Pinpoint the cell where the given text exists, returning its (X, Y) midpoint coordinate. 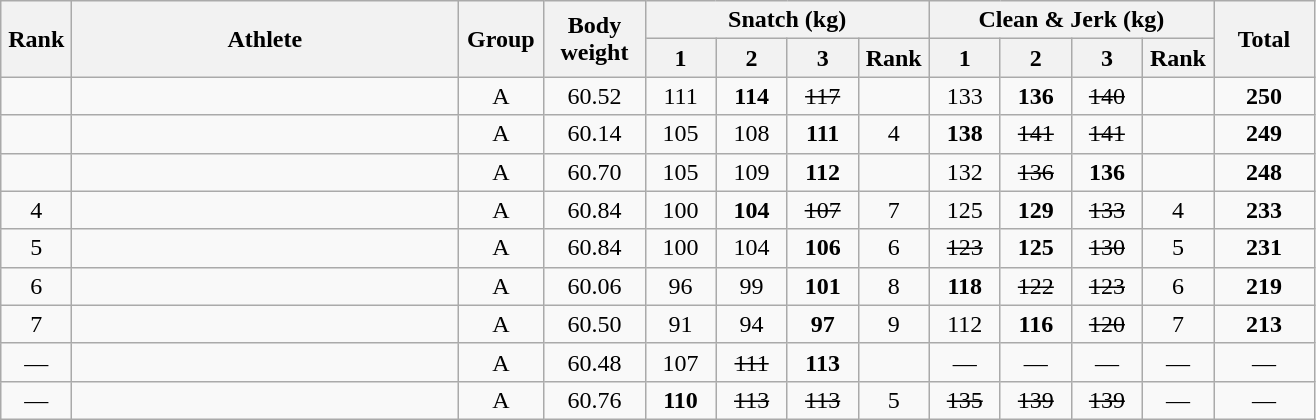
132 (964, 172)
60.50 (594, 324)
Body weight (594, 39)
9 (894, 324)
Athlete (265, 39)
219 (1264, 286)
91 (680, 324)
233 (1264, 210)
114 (752, 96)
118 (964, 286)
60.76 (594, 400)
140 (1106, 96)
122 (1036, 286)
60.52 (594, 96)
249 (1264, 134)
101 (822, 286)
60.70 (594, 172)
Total (1264, 39)
60.48 (594, 362)
97 (822, 324)
138 (964, 134)
Snatch (kg) (787, 20)
60.06 (594, 286)
231 (1264, 248)
250 (1264, 96)
96 (680, 286)
116 (1036, 324)
120 (1106, 324)
248 (1264, 172)
60.14 (594, 134)
129 (1036, 210)
110 (680, 400)
Group (501, 39)
108 (752, 134)
99 (752, 286)
130 (1106, 248)
Clean & Jerk (kg) (1071, 20)
135 (964, 400)
94 (752, 324)
109 (752, 172)
8 (894, 286)
117 (822, 96)
213 (1264, 324)
106 (822, 248)
